Return the [X, Y] coordinate for the center point of the cell that contains the specified text.  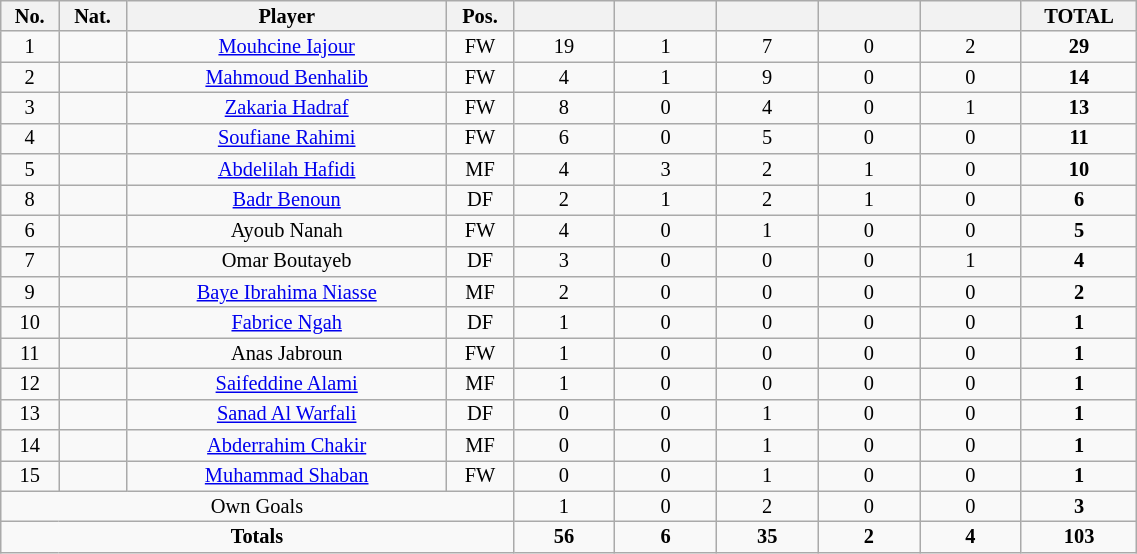
12 [30, 384]
Abderrahim Chakir [286, 446]
Anas Jabroun [286, 354]
29 [1079, 46]
Mouhcine Iajour [286, 46]
Zakaria Hadraf [286, 108]
Fabrice Ngah [286, 322]
19 [564, 46]
56 [564, 538]
Sanad Al Warfali [286, 414]
Muhammad Shaban [286, 476]
Badr Benoun [286, 200]
Saifeddine Alami [286, 384]
Soufiane Rahimi [286, 138]
TOTAL [1079, 16]
No. [30, 16]
Baye Ibrahima Niasse [286, 292]
Omar Boutayeb [286, 262]
Nat. [93, 16]
103 [1079, 538]
Ayoub Nanah [286, 230]
Player [286, 16]
35 [767, 538]
15 [30, 476]
Totals [257, 538]
Abdelilah Hafidi [286, 170]
Own Goals [257, 506]
Mahmoud Benhalib [286, 78]
Pos. [480, 16]
